Determine the [X, Y] coordinate at the center of the cell enclosing the given text.  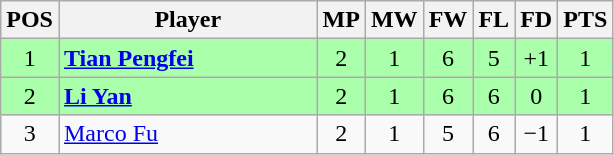
FL [494, 20]
Li Yan [188, 96]
FW [448, 20]
FD [536, 20]
+1 [536, 58]
−1 [536, 134]
MW [394, 20]
Marco Fu [188, 134]
POS [30, 20]
0 [536, 96]
3 [30, 134]
PTS [586, 20]
MP [341, 20]
Tian Pengfei [188, 58]
Player [188, 20]
